Find where the given text appears and provide that cell's center as [X, Y] coordinate. 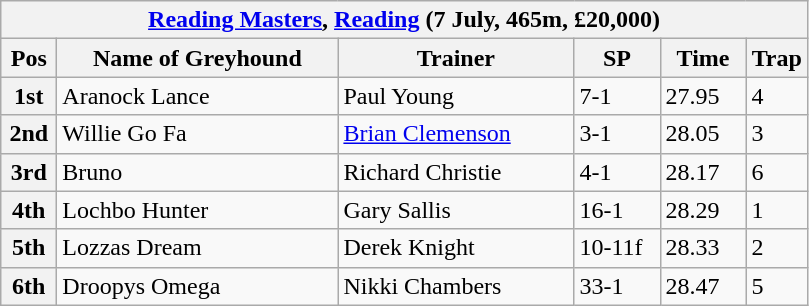
1 [776, 210]
Time [703, 58]
Paul Young [456, 96]
27.95 [703, 96]
Derek Knight [456, 248]
Aranock Lance [198, 96]
5th [29, 248]
4th [29, 210]
10-11f [617, 248]
Droopys Omega [198, 286]
28.29 [703, 210]
2 [776, 248]
Trap [776, 58]
Bruno [198, 172]
Lozzas Dream [198, 248]
6 [776, 172]
Richard Christie [456, 172]
6th [29, 286]
Trainer [456, 58]
28.47 [703, 286]
7-1 [617, 96]
28.17 [703, 172]
28.05 [703, 134]
28.33 [703, 248]
3-1 [617, 134]
Brian Clemenson [456, 134]
5 [776, 286]
4 [776, 96]
3 [776, 134]
4-1 [617, 172]
33-1 [617, 286]
Lochbo Hunter [198, 210]
16-1 [617, 210]
SP [617, 58]
Willie Go Fa [198, 134]
Gary Sallis [456, 210]
Name of Greyhound [198, 58]
2nd [29, 134]
Reading Masters, Reading (7 July, 465m, £20,000) [404, 20]
Pos [29, 58]
Nikki Chambers [456, 286]
3rd [29, 172]
1st [29, 96]
